Scan for the cell matching the given text and deliver its [X, Y] coordinate at center. 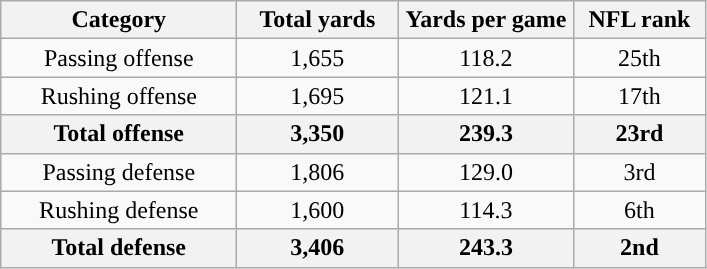
Total offense [119, 134]
118.2 [486, 58]
239.3 [486, 134]
NFL rank [640, 20]
1,806 [318, 172]
Passing offense [119, 58]
Total yards [318, 20]
25th [640, 58]
Passing defense [119, 172]
2nd [640, 248]
6th [640, 210]
Category [119, 20]
3,406 [318, 248]
Rushing defense [119, 210]
243.3 [486, 248]
1,695 [318, 96]
3rd [640, 172]
Total defense [119, 248]
1,600 [318, 210]
121.1 [486, 96]
114.3 [486, 210]
23rd [640, 134]
3,350 [318, 134]
17th [640, 96]
129.0 [486, 172]
Yards per game [486, 20]
1,655 [318, 58]
Rushing offense [119, 96]
